Detect which cell encompasses the target text, then output its (x, y) center coordinate. 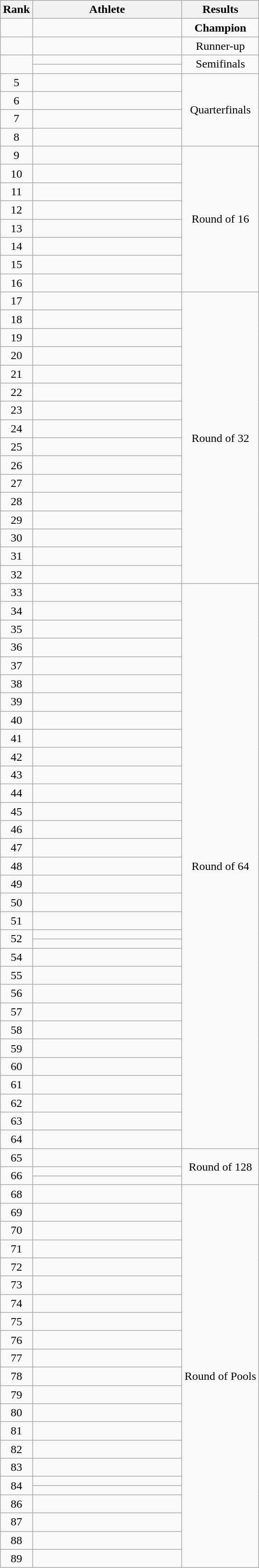
27 (16, 483)
30 (16, 538)
9 (16, 155)
74 (16, 1303)
49 (16, 884)
25 (16, 447)
60 (16, 1066)
26 (16, 465)
43 (16, 775)
87 (16, 1522)
82 (16, 1449)
Round of 64 (221, 866)
Runner-up (221, 46)
Athlete (107, 10)
73 (16, 1285)
75 (16, 1321)
48 (16, 866)
19 (16, 338)
7 (16, 119)
42 (16, 756)
11 (16, 192)
68 (16, 1194)
51 (16, 921)
62 (16, 1103)
Quarterfinals (221, 110)
78 (16, 1376)
33 (16, 593)
Round of 32 (221, 438)
8 (16, 137)
64 (16, 1139)
66 (16, 1176)
76 (16, 1340)
5 (16, 82)
71 (16, 1249)
Semifinals (221, 64)
Round of Pools (221, 1376)
28 (16, 501)
29 (16, 519)
15 (16, 265)
44 (16, 793)
55 (16, 975)
52 (16, 939)
80 (16, 1413)
88 (16, 1540)
36 (16, 647)
18 (16, 319)
38 (16, 684)
63 (16, 1121)
86 (16, 1504)
6 (16, 101)
72 (16, 1267)
Rank (16, 10)
10 (16, 173)
84 (16, 1486)
40 (16, 720)
54 (16, 957)
39 (16, 702)
50 (16, 902)
13 (16, 228)
21 (16, 374)
61 (16, 1084)
Round of 16 (221, 219)
59 (16, 1048)
37 (16, 666)
58 (16, 1030)
23 (16, 410)
22 (16, 392)
Champion (221, 28)
16 (16, 283)
32 (16, 575)
65 (16, 1158)
89 (16, 1558)
81 (16, 1431)
79 (16, 1395)
12 (16, 210)
41 (16, 738)
69 (16, 1212)
77 (16, 1358)
34 (16, 611)
57 (16, 1012)
17 (16, 301)
31 (16, 556)
45 (16, 812)
83 (16, 1467)
70 (16, 1230)
35 (16, 629)
Results (221, 10)
56 (16, 993)
24 (16, 429)
14 (16, 247)
47 (16, 848)
Round of 128 (221, 1167)
46 (16, 830)
20 (16, 356)
